Return [x, y] of the center of cell containing provided text 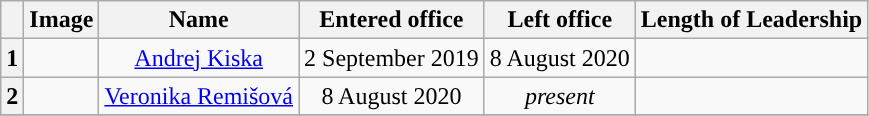
present [560, 96]
Andrej Kiska [199, 58]
Veronika Remišová [199, 96]
Length of Leadership [751, 20]
Entered office [392, 20]
Name [199, 20]
2 [12, 96]
1 [12, 58]
Left office [560, 20]
Image [62, 20]
2 September 2019 [392, 58]
